Search for the cell housing the specified text and yield its [X, Y] center coordinate. 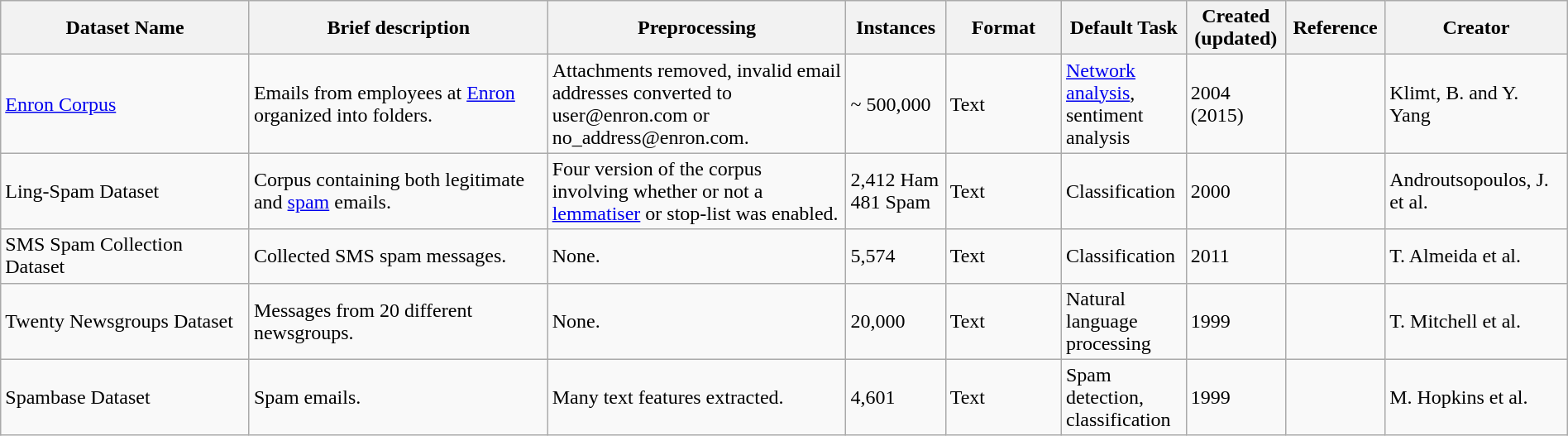
~ 500,000 [896, 104]
2011 [1236, 256]
2004 (2015) [1236, 104]
Creator [1477, 28]
20,000 [896, 321]
2000 [1236, 191]
Many text features extracted. [696, 397]
Enron Corpus [126, 104]
Natural language processing [1123, 321]
Created (updated) [1236, 28]
Emails from employees at Enron organized into folders. [399, 104]
Dataset Name [126, 28]
Attachments removed, invalid email addresses converted to user@enron.com or no_address@enron.com. [696, 104]
M. Hopkins et al. [1477, 397]
Spam emails. [399, 397]
Messages from 20 different newsgroups. [399, 321]
T. Almeida et al. [1477, 256]
SMS Spam Collection Dataset [126, 256]
Ling-Spam Dataset [126, 191]
Format [1003, 28]
Network analysis, sentiment analysis [1123, 104]
5,574 [896, 256]
T. Mitchell et al. [1477, 321]
Androutsopoulos, J. et al. [1477, 191]
Klimt, B. and Y. Yang [1477, 104]
Corpus containing both legitimate and spam emails. [399, 191]
Twenty Newsgroups Dataset [126, 321]
Collected SMS spam messages. [399, 256]
Spambase Dataset [126, 397]
2,412 Ham 481 Spam [896, 191]
Reference [1335, 28]
4,601 [896, 397]
Brief description [399, 28]
Four version of the corpus involving whether or not a lemmatiser or stop-list was enabled. [696, 191]
Instances [896, 28]
Default Task [1123, 28]
Preprocessing [696, 28]
Spam detection, classification [1123, 397]
